Capture the cell that displays the provided text and extract its [X, Y] central coordinate. 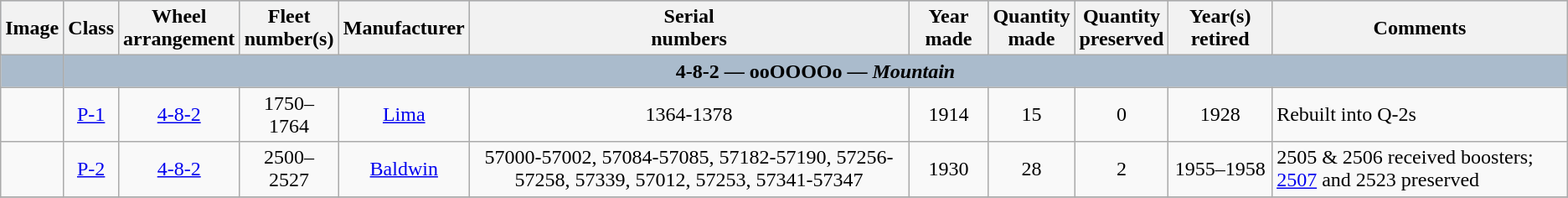
Quantitymade [1032, 29]
Class [91, 29]
Wheelarrangement [179, 29]
4-8-2 — ooOOOOo — Mountain [816, 71]
Fleetnumber(s) [289, 29]
Baldwin [404, 169]
Image [32, 29]
Lima [404, 114]
0 [1122, 114]
P-2 [91, 169]
1750–1764 [289, 114]
Manufacturer [404, 29]
Year(s) retired [1220, 29]
P-1 [91, 114]
28 [1032, 169]
2500–2527 [289, 169]
Quantitypreserved [1122, 29]
Comments [1421, 29]
1914 [948, 114]
1930 [948, 169]
1955–1958 [1220, 169]
Serialnumbers [689, 29]
1928 [1220, 114]
Rebuilt into Q-2s [1421, 114]
Year made [948, 29]
15 [1032, 114]
2505 & 2506 received boosters; 2507 and 2523 preserved [1421, 169]
2 [1122, 169]
57000-57002, 57084-57085, 57182-57190, 57256-57258, 57339, 57012, 57253, 57341-57347 [689, 169]
1364-1378 [689, 114]
